Output the (x, y) coordinate of the center of the cell containing the given text.  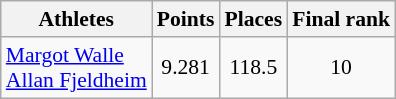
Places (253, 19)
Margot WalleAllan Fjeldheim (76, 68)
Final rank (341, 19)
118.5 (253, 68)
9.281 (186, 68)
10 (341, 68)
Points (186, 19)
Athletes (76, 19)
